Extract the (X, Y) coordinate from the center of the cell holding the provided text.  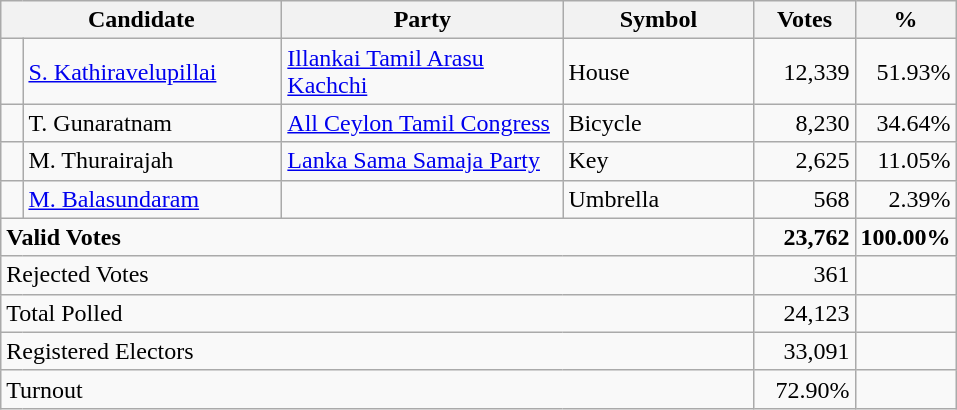
51.93% (906, 72)
33,091 (804, 351)
Umbrella (658, 199)
2,625 (804, 161)
100.00% (906, 237)
Party (422, 20)
House (658, 72)
72.90% (804, 389)
M. Thurairajah (152, 161)
568 (804, 199)
Valid Votes (378, 237)
Rejected Votes (378, 275)
All Ceylon Tamil Congress (422, 123)
Lanka Sama Samaja Party (422, 161)
11.05% (906, 161)
Symbol (658, 20)
34.64% (906, 123)
Turnout (378, 389)
% (906, 20)
12,339 (804, 72)
Candidate (142, 20)
23,762 (804, 237)
T. Gunaratnam (152, 123)
24,123 (804, 313)
Key (658, 161)
Total Polled (378, 313)
Illankai Tamil Arasu Kachchi (422, 72)
Registered Electors (378, 351)
Bicycle (658, 123)
S. Kathiravelupillai (152, 72)
2.39% (906, 199)
361 (804, 275)
Votes (804, 20)
M. Balasundaram (152, 199)
8,230 (804, 123)
